Extract the (x, y) coordinate from the center of the cell holding the provided text.  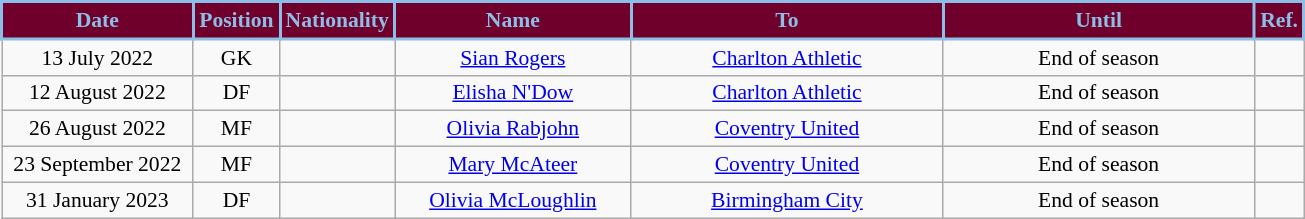
23 September 2022 (98, 165)
Sian Rogers (514, 57)
Date (98, 20)
GK (236, 57)
Mary McAteer (514, 165)
Position (236, 20)
31 January 2023 (98, 200)
Birmingham City (787, 200)
To (787, 20)
Elisha N'Dow (514, 93)
Olivia McLoughlin (514, 200)
Ref. (1278, 20)
26 August 2022 (98, 129)
12 August 2022 (98, 93)
Until (1099, 20)
Nationality (338, 20)
Olivia Rabjohn (514, 129)
Name (514, 20)
13 July 2022 (98, 57)
